Determine the [X, Y] coordinate at the center of the cell enclosing the given text.  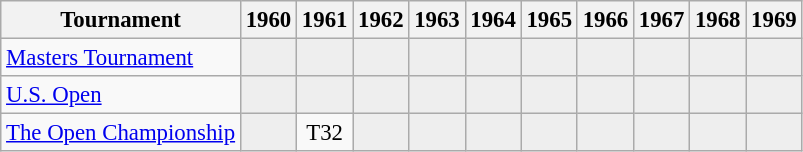
T32 [325, 133]
The Open Championship [121, 133]
1966 [605, 20]
1964 [493, 20]
Masters Tournament [121, 58]
1965 [549, 20]
1962 [381, 20]
1967 [661, 20]
1969 [774, 20]
U.S. Open [121, 95]
Tournament [121, 20]
1961 [325, 20]
1968 [718, 20]
1963 [437, 20]
1960 [268, 20]
